Scan for the cell matching the given text and deliver its (x, y) coordinate at center. 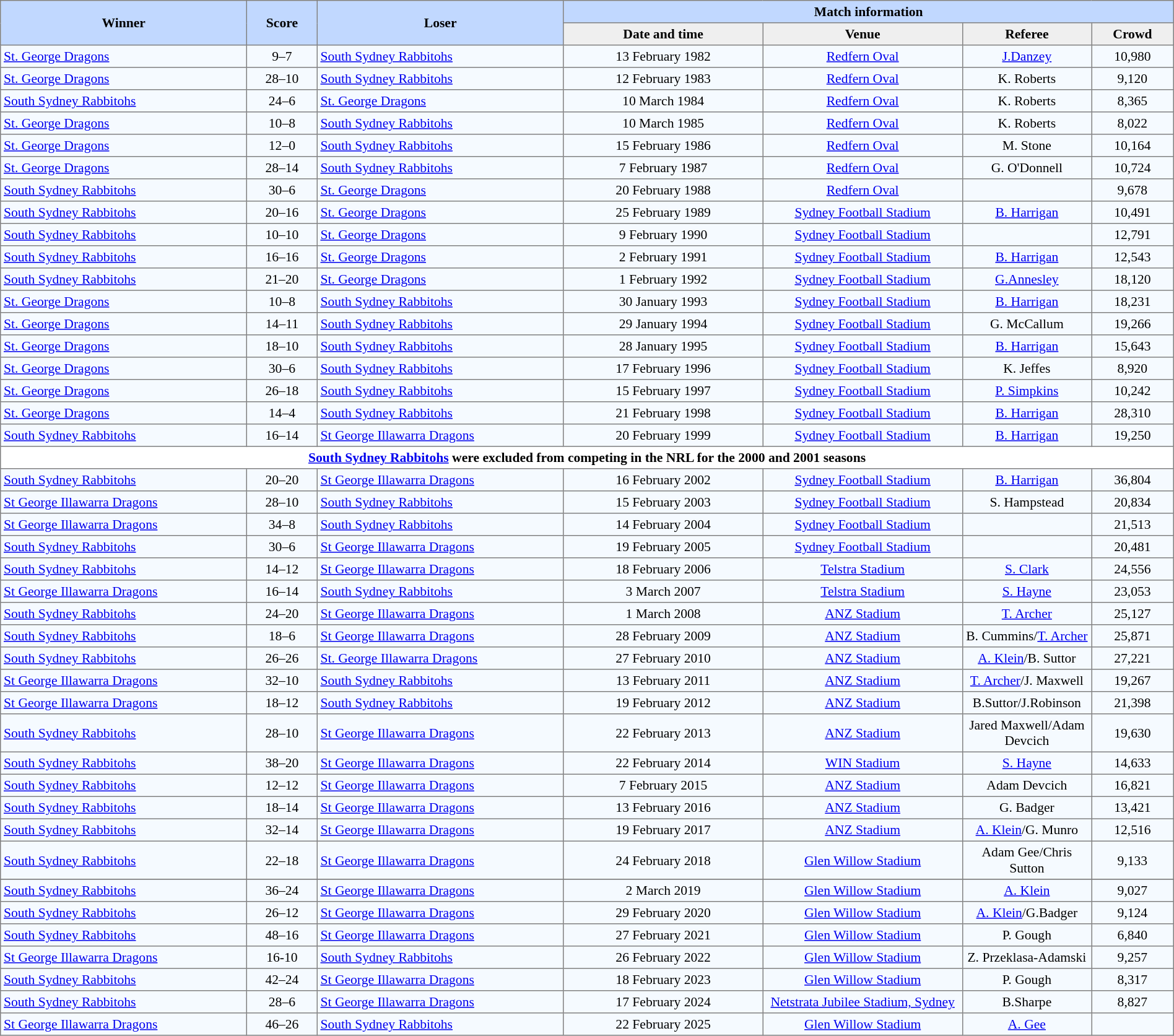
19,266 (1133, 324)
B.Sharpe (1027, 1002)
20–20 (282, 480)
21–20 (282, 279)
22–18 (282, 860)
29 February 2020 (663, 913)
18–10 (282, 346)
28 February 2009 (663, 636)
Loser (440, 23)
25,127 (1133, 614)
10,491 (1133, 212)
12 February 1983 (663, 79)
9,120 (1133, 79)
28–14 (282, 168)
8,022 (1133, 123)
8,827 (1133, 1002)
14–11 (282, 324)
13,421 (1133, 807)
48–16 (282, 935)
18 February 2006 (663, 569)
23,053 (1133, 591)
24–6 (282, 101)
20–16 (282, 212)
South Sydney Rabbitohs were excluded from competing in the NRL for the 2000 and 2001 seasons (587, 458)
27 February 2010 (663, 658)
24 February 2018 (663, 860)
Match information (868, 12)
26–18 (282, 391)
Adam Gee/Chris Sutton (1027, 860)
7 February 1987 (663, 168)
12,516 (1133, 830)
G. Badger (1027, 807)
3 March 2007 (663, 591)
30 January 1993 (663, 302)
19,250 (1133, 435)
10,242 (1133, 391)
9,124 (1133, 913)
16-10 (282, 957)
A. Klein/G. Munro (1027, 830)
22 February 2013 (663, 733)
Crowd (1133, 34)
A. Klein/B. Suttor (1027, 658)
24–20 (282, 614)
25,871 (1133, 636)
21,513 (1133, 525)
19,267 (1133, 681)
18,231 (1133, 302)
T. Archer/J. Maxwell (1027, 681)
P. Simpkins (1027, 391)
32–14 (282, 830)
20 February 1999 (663, 435)
8,317 (1133, 980)
18 February 2023 (663, 980)
9,678 (1133, 190)
9 February 1990 (663, 235)
10 March 1984 (663, 101)
38–20 (282, 763)
A. Gee (1027, 1024)
26 February 2022 (663, 957)
25 February 1989 (663, 212)
G.Annesley (1027, 279)
16–16 (282, 257)
13 February 1982 (663, 56)
9,257 (1133, 957)
28,310 (1133, 413)
M. Stone (1027, 146)
9,027 (1133, 890)
6,840 (1133, 935)
B. Cummins/T. Archer (1027, 636)
19 February 2005 (663, 547)
15 February 1986 (663, 146)
12–0 (282, 146)
24,556 (1133, 569)
20,834 (1133, 502)
20 February 1988 (663, 190)
10 March 1985 (663, 123)
Score (282, 23)
B.Suttor/J.Robinson (1027, 703)
28–6 (282, 1002)
J.Danzey (1027, 56)
14 February 2004 (663, 525)
15 February 1997 (663, 391)
Jared Maxwell/Adam Devcich (1027, 733)
G. McCallum (1027, 324)
10,724 (1133, 168)
26–12 (282, 913)
S. Hampstead (1027, 502)
14,633 (1133, 763)
A. Klein/G.Badger (1027, 913)
9,133 (1133, 860)
18–14 (282, 807)
12,543 (1133, 257)
WIN Stadium (863, 763)
19 February 2012 (663, 703)
29 January 1994 (663, 324)
10,164 (1133, 146)
36,804 (1133, 480)
Z. Przeklasa-Adamski (1027, 957)
26–26 (282, 658)
46–26 (282, 1024)
Venue (863, 34)
13 February 2011 (663, 681)
1 March 2008 (663, 614)
21 February 1998 (663, 413)
G. O'Donnell (1027, 168)
22 February 2025 (663, 1024)
1 February 1992 (663, 279)
8,365 (1133, 101)
14–12 (282, 569)
12–12 (282, 785)
10,980 (1133, 56)
22 February 2014 (663, 763)
Winner (124, 23)
Referee (1027, 34)
St. George Illawarra Dragons (440, 658)
28 January 1995 (663, 346)
7 February 2015 (663, 785)
27,221 (1133, 658)
8,920 (1133, 368)
18,120 (1133, 279)
12,791 (1133, 235)
A. Klein (1027, 890)
Date and time (663, 34)
17 February 2024 (663, 1002)
32–10 (282, 681)
16 February 2002 (663, 480)
9–7 (282, 56)
16,821 (1133, 785)
2 February 1991 (663, 257)
14–4 (282, 413)
2 March 2019 (663, 890)
18–12 (282, 703)
S. Clark (1027, 569)
10–10 (282, 235)
42–24 (282, 980)
T. Archer (1027, 614)
18–6 (282, 636)
Netstrata Jubilee Stadium, Sydney (863, 1002)
19 February 2017 (663, 830)
K. Jeffes (1027, 368)
Adam Devcich (1027, 785)
15 February 2003 (663, 502)
17 February 1996 (663, 368)
13 February 2016 (663, 807)
15,643 (1133, 346)
34–8 (282, 525)
27 February 2021 (663, 935)
20,481 (1133, 547)
21,398 (1133, 703)
19,630 (1133, 733)
36–24 (282, 890)
